Provide the (X, Y) coordinate of the cell's center where the given text is located.  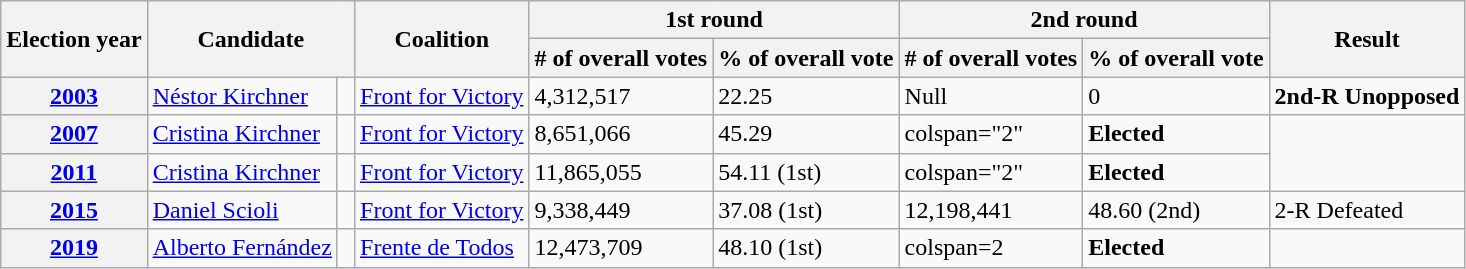
2nd-R Unopposed (1367, 96)
Alberto Fernández (242, 248)
0 (1176, 96)
12,473,709 (621, 248)
Election year (74, 39)
Néstor Kirchner (242, 96)
2007 (74, 134)
2015 (74, 210)
48.10 (1st) (806, 248)
54.11 (1st) (806, 172)
2011 (74, 172)
Coalition (442, 39)
11,865,055 (621, 172)
12,198,441 (991, 210)
37.08 (1st) (806, 210)
8,651,066 (621, 134)
2019 (74, 248)
Frente de Todos (442, 248)
Daniel Scioli (242, 210)
1st round (714, 20)
Null (991, 96)
2-R Defeated (1367, 210)
2003 (74, 96)
Result (1367, 39)
45.29 (806, 134)
48.60 (2nd) (1176, 210)
4,312,517 (621, 96)
colspan=2 (991, 248)
2nd round (1084, 20)
Candidate (250, 39)
9,338,449 (621, 210)
22.25 (806, 96)
